Determine the [X, Y] coordinate at the center of the cell enclosing the given text.  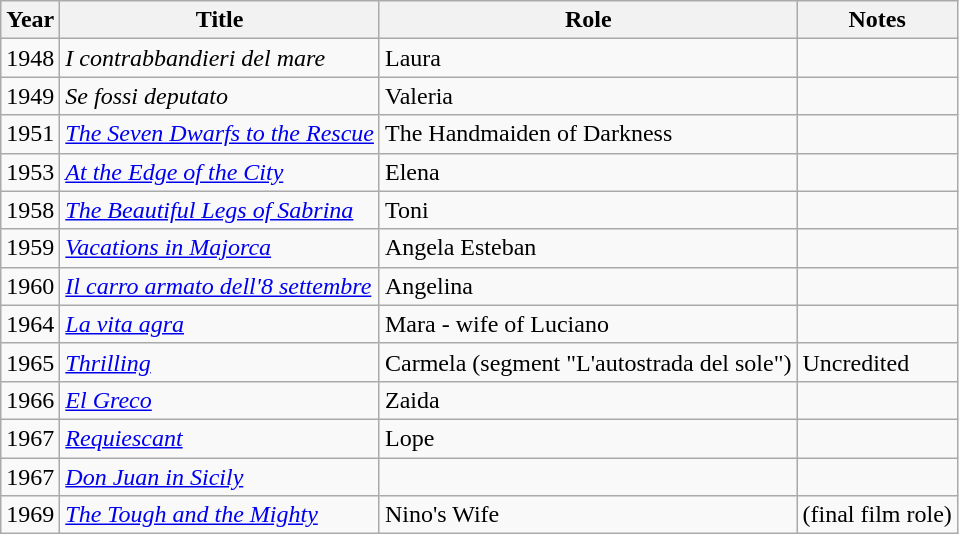
At the Edge of the City [220, 172]
Nino's Wife [588, 515]
1969 [30, 515]
Title [220, 20]
1951 [30, 134]
1966 [30, 400]
1960 [30, 286]
1953 [30, 172]
Thrilling [220, 362]
Requiescant [220, 438]
The Beautiful Legs of Sabrina [220, 210]
Valeria [588, 96]
Uncredited [877, 362]
Don Juan in Sicily [220, 477]
Carmela (segment "L'autostrada del sole") [588, 362]
Vacations in Majorca [220, 248]
Notes [877, 20]
(final film role) [877, 515]
1964 [30, 324]
Laura [588, 58]
1949 [30, 96]
Zaida [588, 400]
1958 [30, 210]
Il carro armato dell'8 settembre [220, 286]
Mara - wife of Luciano [588, 324]
1965 [30, 362]
El Greco [220, 400]
Year [30, 20]
The Tough and the Mighty [220, 515]
Toni [588, 210]
1959 [30, 248]
Lope [588, 438]
Angela Esteban [588, 248]
Elena [588, 172]
Se fossi deputato [220, 96]
Angelina [588, 286]
1948 [30, 58]
Role [588, 20]
The Seven Dwarfs to the Rescue [220, 134]
The Handmaiden of Darkness [588, 134]
I contrabbandieri del mare [220, 58]
La vita agra [220, 324]
